Return the [x, y] coordinate for the center point of the cell that contains the specified text.  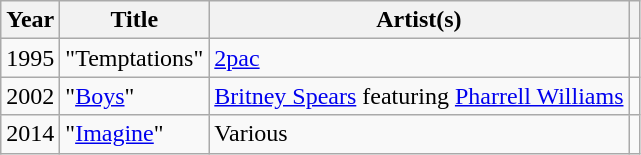
Britney Spears featuring Pharrell Williams [419, 96]
"Imagine" [134, 134]
Various [419, 134]
2002 [30, 96]
Title [134, 20]
2014 [30, 134]
1995 [30, 58]
2pac [419, 58]
Year [30, 20]
Artist(s) [419, 20]
"Temptations" [134, 58]
"Boys" [134, 96]
